Determine the [x, y] coordinate at the center of the cell enclosing the given text.  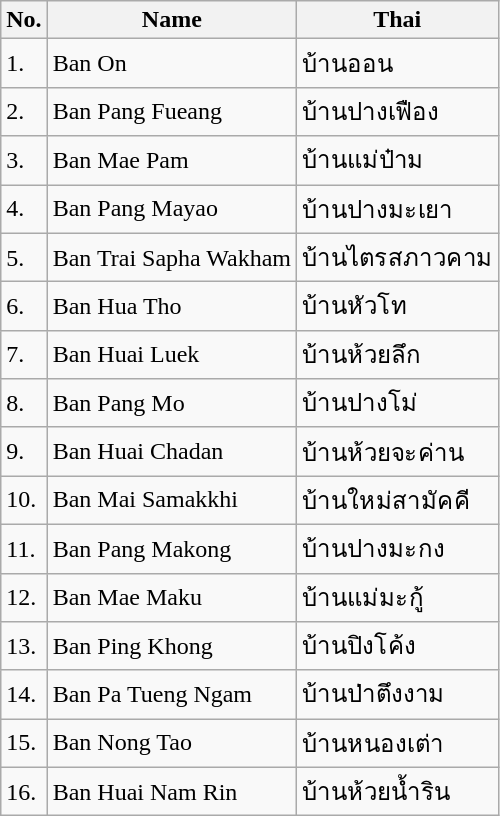
Ban Pang Fueang [172, 112]
Ban Pang Makong [172, 548]
Ban Pang Mayao [172, 208]
No. [24, 20]
10. [24, 500]
Ban Hua Tho [172, 306]
บ้านปางมะเยา [398, 208]
บ้านหนองเต่า [398, 744]
7. [24, 354]
บ้านปางมะกง [398, 548]
5. [24, 258]
บ้านหัวโท [398, 306]
บ้านป่าตึงงาม [398, 694]
Ban Mae Pam [172, 160]
บ้านห้วยน้ำริน [398, 792]
13. [24, 646]
11. [24, 548]
Ban Pa Tueng Ngam [172, 694]
Ban Trai Sapha Wakham [172, 258]
Ban Mai Samakkhi [172, 500]
บ้านห้วยลึก [398, 354]
Ban Huai Nam Rin [172, 792]
16. [24, 792]
Ban Huai Luek [172, 354]
Ban On [172, 64]
บ้านห้วยจะค่าน [398, 452]
บ้านออน [398, 64]
14. [24, 694]
บ้านแม่มะกู้ [398, 598]
บ้านใหม่สามัคคี [398, 500]
8. [24, 404]
9. [24, 452]
บ้านปางโม่ [398, 404]
บ้านไตรสภาวคาม [398, 258]
4. [24, 208]
Ban Nong Tao [172, 744]
Ban Mae Maku [172, 598]
6. [24, 306]
Ban Pang Mo [172, 404]
2. [24, 112]
Ban Huai Chadan [172, 452]
Ban Ping Khong [172, 646]
บ้านแม่ป๋าม [398, 160]
12. [24, 598]
บ้านปิงโค้ง [398, 646]
บ้านปางเฟือง [398, 112]
Thai [398, 20]
Name [172, 20]
3. [24, 160]
1. [24, 64]
15. [24, 744]
